Pinpoint the cell where the given text exists, returning its (x, y) midpoint coordinate. 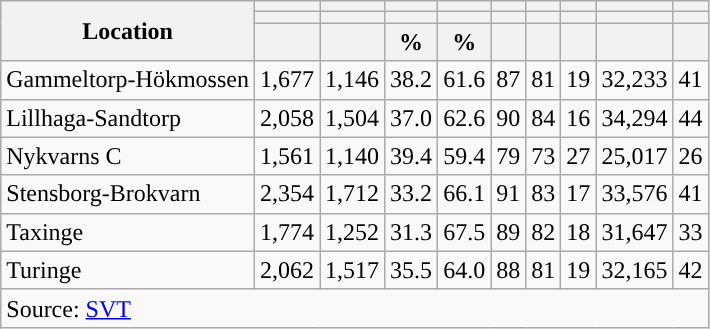
1,146 (352, 80)
1,712 (352, 194)
59.4 (464, 156)
91 (508, 194)
66.1 (464, 194)
84 (544, 118)
31.3 (412, 232)
Nykvarns C (128, 156)
73 (544, 156)
33 (690, 232)
26 (690, 156)
1,252 (352, 232)
16 (578, 118)
90 (508, 118)
17 (578, 194)
Taxinge (128, 232)
37.0 (412, 118)
88 (508, 270)
32,233 (634, 80)
1,774 (286, 232)
1,140 (352, 156)
44 (690, 118)
2,354 (286, 194)
Gammeltorp-Hökmossen (128, 80)
67.5 (464, 232)
1,517 (352, 270)
32,165 (634, 270)
Location (128, 31)
Source: SVT (354, 308)
1,677 (286, 80)
62.6 (464, 118)
39.4 (412, 156)
82 (544, 232)
83 (544, 194)
Turinge (128, 270)
33.2 (412, 194)
18 (578, 232)
1,561 (286, 156)
33,576 (634, 194)
Stensborg-Brokvarn (128, 194)
64.0 (464, 270)
34,294 (634, 118)
1,504 (352, 118)
61.6 (464, 80)
87 (508, 80)
42 (690, 270)
79 (508, 156)
27 (578, 156)
2,062 (286, 270)
35.5 (412, 270)
2,058 (286, 118)
31,647 (634, 232)
38.2 (412, 80)
Lillhaga-Sandtorp (128, 118)
89 (508, 232)
25,017 (634, 156)
